From the cell containing the given text, extract its center point as [x, y] coordinate. 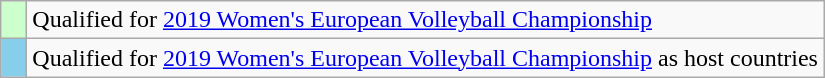
Qualified for 2019 Women's European Volleyball Championship as host countries [426, 58]
Qualified for 2019 Women's European Volleyball Championship [426, 20]
